Pinpoint the cell where the given text exists, returning its [X, Y] midpoint coordinate. 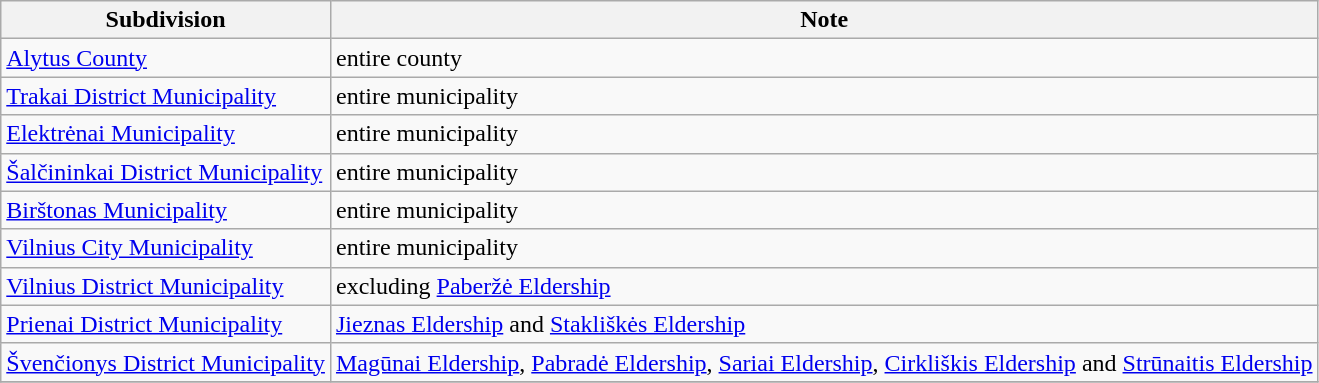
entire county [824, 58]
Šalčininkai District Municipality [166, 172]
Vilnius District Municipality [166, 286]
Švenčionys District Municipality [166, 362]
Vilnius City Municipality [166, 248]
Prienai District Municipality [166, 324]
Alytus County [166, 58]
Note [824, 20]
Elektrėnai Municipality [166, 134]
Subdivision [166, 20]
excluding Paberžė Eldership [824, 286]
Magūnai Eldership, Pabradė Eldership, Sariai Eldership, Cirkliškis Eldership and Strūnaitis Eldership [824, 362]
Birštonas Municipality [166, 210]
Trakai District Municipality [166, 96]
Jieznas Eldership and Stakliškės Eldership [824, 324]
